Determine the [X, Y] coordinate at the center of the cell enclosing the given text.  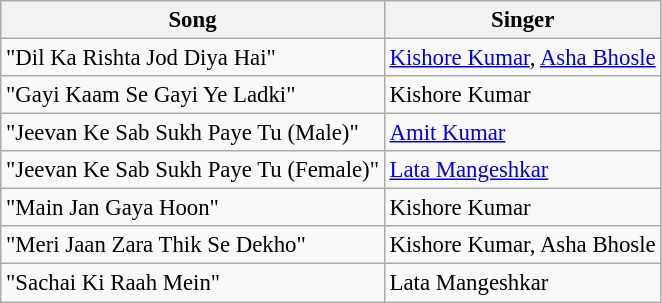
"Meri Jaan Zara Thik Se Dekho" [193, 245]
"Gayi Kaam Se Gayi Ye Ladki" [193, 95]
"Jeevan Ke Sab Sukh Paye Tu (Male)" [193, 133]
Song [193, 20]
Amit Kumar [522, 133]
"Jeevan Ke Sab Sukh Paye Tu (Female)" [193, 170]
"Dil Ka Rishta Jod Diya Hai" [193, 58]
Singer [522, 20]
"Sachai Ki Raah Mein" [193, 283]
"Main Jan Gaya Hoon" [193, 208]
